Pinpoint the cell where the given text exists, returning its [X, Y] midpoint coordinate. 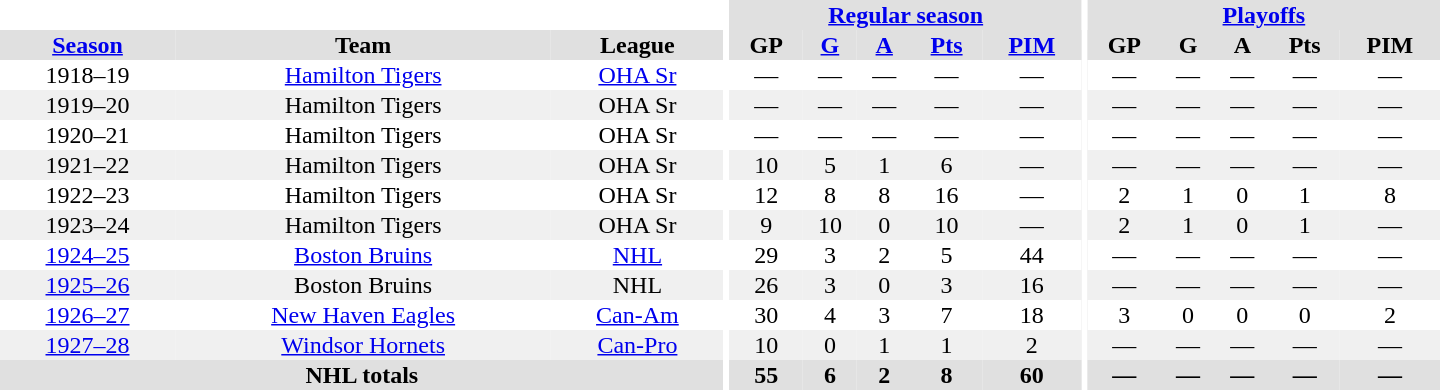
Playoffs [1264, 15]
Can-Pro [637, 345]
9 [766, 225]
1924–25 [88, 255]
26 [766, 285]
Can-Am [637, 315]
Season [88, 45]
1919–20 [88, 105]
NHL totals [362, 375]
29 [766, 255]
1920–21 [88, 135]
League [637, 45]
New Haven Eagles [363, 315]
55 [766, 375]
1918–19 [88, 75]
30 [766, 315]
1922–23 [88, 195]
1926–27 [88, 315]
18 [1032, 315]
60 [1032, 375]
1921–22 [88, 165]
12 [766, 195]
Regular season [906, 15]
44 [1032, 255]
1927–28 [88, 345]
4 [830, 315]
Team [363, 45]
7 [946, 315]
Windsor Hornets [363, 345]
1925–26 [88, 285]
1923–24 [88, 225]
